Find where the given text appears and provide that cell's center as (x, y) coordinate. 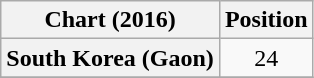
South Korea (Gaon) (110, 58)
Chart (2016) (110, 20)
Position (266, 20)
24 (266, 58)
